Extract the (x, y) coordinate from the center of the cell holding the provided text.  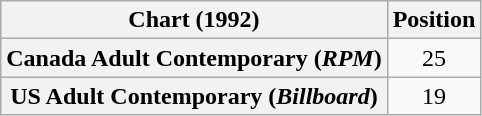
Chart (1992) (194, 20)
Canada Adult Contemporary (RPM) (194, 58)
25 (434, 58)
US Adult Contemporary (Billboard) (194, 96)
19 (434, 96)
Position (434, 20)
